From the cell containing the given text, extract its center point as (x, y) coordinate. 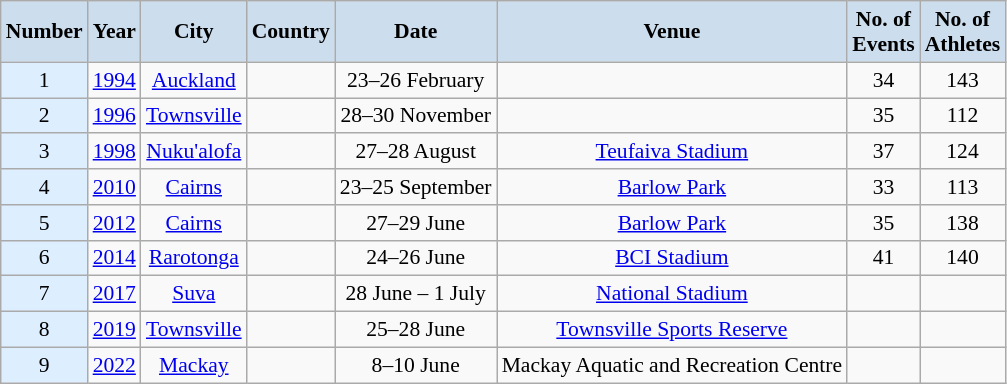
28–30 November (416, 116)
24–26 June (416, 258)
Nuku'alofa (194, 152)
4 (44, 187)
8–10 June (416, 365)
Number (44, 32)
113 (963, 187)
Venue (672, 32)
1 (44, 80)
143 (963, 80)
1996 (114, 116)
5 (44, 223)
2017 (114, 294)
2014 (114, 258)
138 (963, 223)
124 (963, 152)
Rarotonga (194, 258)
No. of Events (883, 32)
Year (114, 32)
1994 (114, 80)
2022 (114, 365)
23–26 February (416, 80)
25–28 June (416, 330)
112 (963, 116)
2 (44, 116)
2012 (114, 223)
37 (883, 152)
27–29 June (416, 223)
33 (883, 187)
Mackay (194, 365)
3 (44, 152)
Date (416, 32)
27–28 August (416, 152)
City (194, 32)
No. ofAthletes (963, 32)
23–25 September (416, 187)
140 (963, 258)
9 (44, 365)
Mackay Aquatic and Recreation Centre (672, 365)
Country (291, 32)
Teufaiva Stadium (672, 152)
6 (44, 258)
BCI Stadium (672, 258)
2010 (114, 187)
7 (44, 294)
28 June – 1 July (416, 294)
2019 (114, 330)
National Stadium (672, 294)
1998 (114, 152)
Townsville Sports Reserve (672, 330)
Suva (194, 294)
8 (44, 330)
Auckland (194, 80)
41 (883, 258)
34 (883, 80)
